Return [X, Y] of the center of cell containing provided text 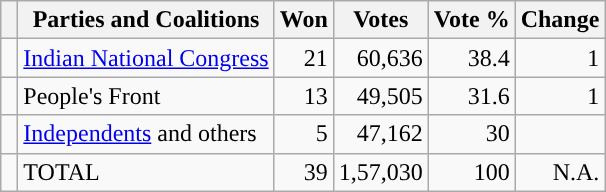
Vote % [472, 20]
21 [304, 58]
Parties and Coalitions [146, 20]
39 [304, 172]
5 [304, 134]
100 [472, 172]
60,636 [380, 58]
N.A. [560, 172]
People's Front [146, 96]
49,505 [380, 96]
31.6 [472, 96]
TOTAL [146, 172]
Indian National Congress [146, 58]
Won [304, 20]
13 [304, 96]
30 [472, 134]
1,57,030 [380, 172]
47,162 [380, 134]
Independents and others [146, 134]
Votes [380, 20]
38.4 [472, 58]
Change [560, 20]
